Determine the [X, Y] coordinate at the center of the cell enclosing the given text.  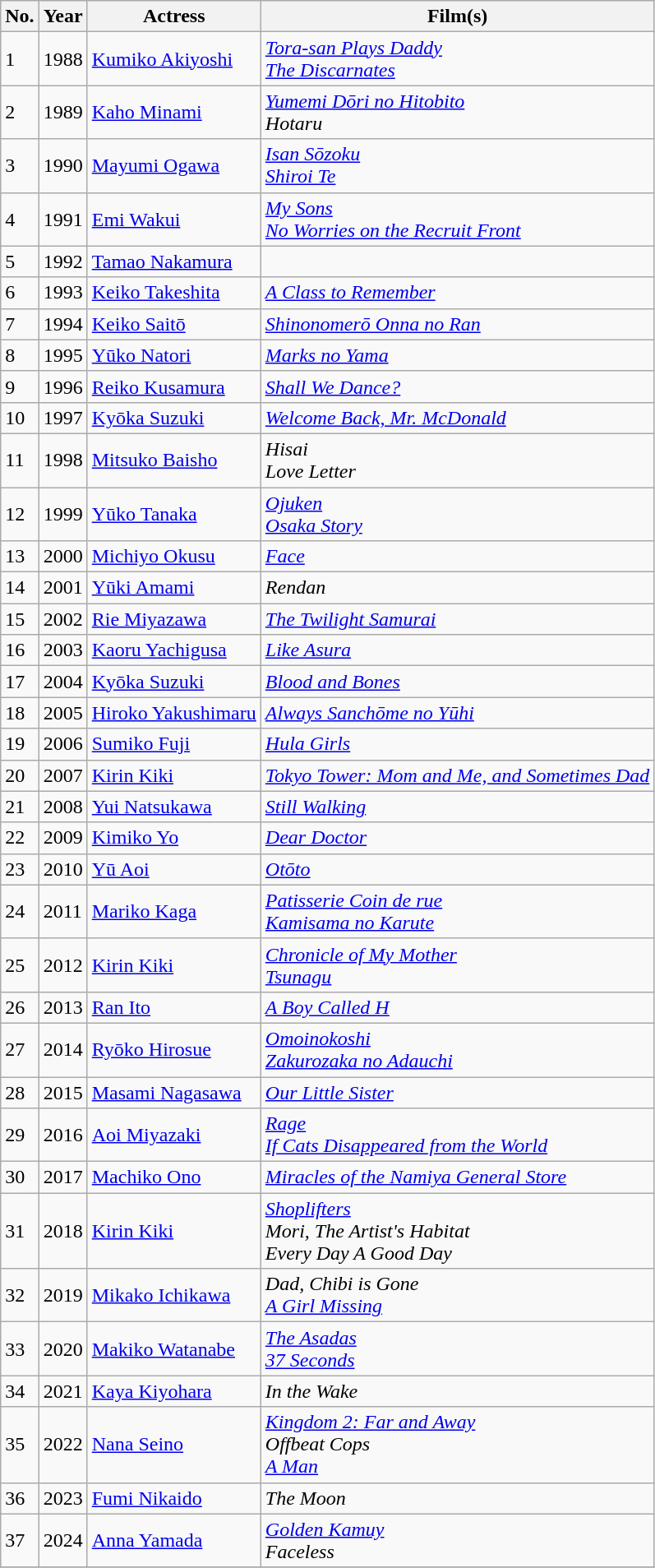
OjukenOsaka Story [457, 513]
20 [20, 775]
2022 [62, 1445]
Always Sanchōme no Yūhi [457, 713]
34 [20, 1391]
2007 [62, 775]
Marks no Yama [457, 355]
2000 [62, 557]
Sumiko Fuji [174, 744]
2001 [62, 588]
Emi Wakui [174, 219]
Keiko Takeshita [174, 293]
11 [20, 460]
2009 [62, 838]
Dear Doctor [457, 838]
2002 [62, 619]
Keiko Saitō [174, 324]
15 [20, 619]
A Boy Called H [457, 1007]
1992 [62, 261]
Isan SōzokuShiroi Te [457, 166]
Mitsuko Baisho [174, 460]
1989 [62, 112]
17 [20, 682]
1988 [62, 59]
2023 [62, 1498]
2013 [62, 1007]
33 [20, 1348]
Our Little Sister [457, 1093]
Anna Yamada [174, 1541]
The Asadas37 Seconds [457, 1348]
2011 [62, 911]
2024 [62, 1541]
Yū Aoi [174, 869]
Reiko Kusamura [174, 386]
Kimiko Yo [174, 838]
2005 [62, 713]
Yūko Natori [174, 355]
Like Asura [457, 650]
In the Wake [457, 1391]
5 [20, 261]
28 [20, 1093]
Dad, Chibi is GoneA Girl Missing [457, 1296]
14 [20, 588]
10 [20, 418]
1993 [62, 293]
23 [20, 869]
OmoinokoshiZakurozaka no Adauchi [457, 1049]
Shinonomerō Onna no Ran [457, 324]
My SonsNo Worries on the Recruit Front [457, 219]
Shall We Dance? [457, 386]
Kingdom 2: Far and AwayOffbeat CopsA Man [457, 1445]
Aoi Miyazaki [174, 1135]
12 [20, 513]
Yūki Amami [174, 588]
Rie Miyazawa [174, 619]
1991 [62, 219]
19 [20, 744]
Hula Girls [457, 744]
21 [20, 807]
13 [20, 557]
1990 [62, 166]
Tokyo Tower: Mom and Me, and Sometimes Dad [457, 775]
2006 [62, 744]
Welcome Back, Mr. McDonald [457, 418]
2010 [62, 869]
2019 [62, 1296]
36 [20, 1498]
Makiko Watanabe [174, 1348]
Tora-san Plays DaddyThe Discarnates [457, 59]
2020 [62, 1348]
8 [20, 355]
Otōto [457, 869]
2018 [62, 1231]
1998 [62, 460]
Mariko Kaga [174, 911]
Machiko Ono [174, 1177]
Still Walking [457, 807]
Yumemi Dōri no HitobitoHotaru [457, 112]
4 [20, 219]
2021 [62, 1391]
Golden KamuyFaceless [457, 1541]
24 [20, 911]
Nana Seino [174, 1445]
35 [20, 1445]
Year [62, 16]
2015 [62, 1093]
25 [20, 965]
ShopliftersMori, The Artist's HabitatEvery Day A Good Day [457, 1231]
1995 [62, 355]
18 [20, 713]
Kumiko Akiyoshi [174, 59]
Face [457, 557]
1997 [62, 418]
Mikako Ichikawa [174, 1296]
Kaya Kiyohara [174, 1391]
Tamao Nakamura [174, 261]
Rendan [457, 588]
Michiyo Okusu [174, 557]
The Moon [457, 1498]
Blood and Bones [457, 682]
31 [20, 1231]
Masami Nagasawa [174, 1093]
37 [20, 1541]
Actress [174, 16]
Ryōko Hirosue [174, 1049]
Film(s) [457, 16]
1 [20, 59]
29 [20, 1135]
2017 [62, 1177]
2004 [62, 682]
3 [20, 166]
Hiroko Yakushimaru [174, 713]
No. [20, 16]
RageIf Cats Disappeared from the World [457, 1135]
2014 [62, 1049]
2008 [62, 807]
6 [20, 293]
1996 [62, 386]
1999 [62, 513]
1994 [62, 324]
The Twilight Samurai [457, 619]
2016 [62, 1135]
32 [20, 1296]
2012 [62, 965]
30 [20, 1177]
Yui Natsukawa [174, 807]
26 [20, 1007]
27 [20, 1049]
Mayumi Ogawa [174, 166]
22 [20, 838]
A Class to Remember [457, 293]
Kaho Minami [174, 112]
Miracles of the Namiya General Store [457, 1177]
Yūko Tanaka [174, 513]
2003 [62, 650]
HisaiLove Letter [457, 460]
9 [20, 386]
7 [20, 324]
16 [20, 650]
Patisserie Coin de rueKamisama no Karute [457, 911]
2 [20, 112]
Fumi Nikaido [174, 1498]
Ran Ito [174, 1007]
Kaoru Yachigusa [174, 650]
Chronicle of My MotherTsunagu [457, 965]
